For the text-containing cell, return its midpoint in [x, y] coordinate format. 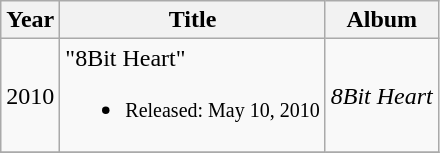
Album [382, 20]
"8Bit Heart"Released: May 10, 2010 [192, 96]
2010 [30, 96]
Year [30, 20]
8Bit Heart [382, 96]
Title [192, 20]
